Scan for the cell matching the given text and deliver its [x, y] coordinate at center. 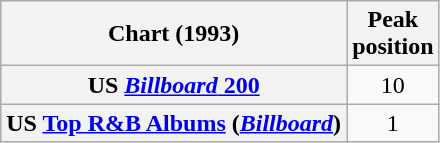
1 [393, 123]
US Top R&B Albums (Billboard) [174, 123]
10 [393, 85]
US Billboard 200 [174, 85]
Chart (1993) [174, 34]
Peakposition [393, 34]
